Determine the [X, Y] coordinate at the center of the cell enclosing the given text.  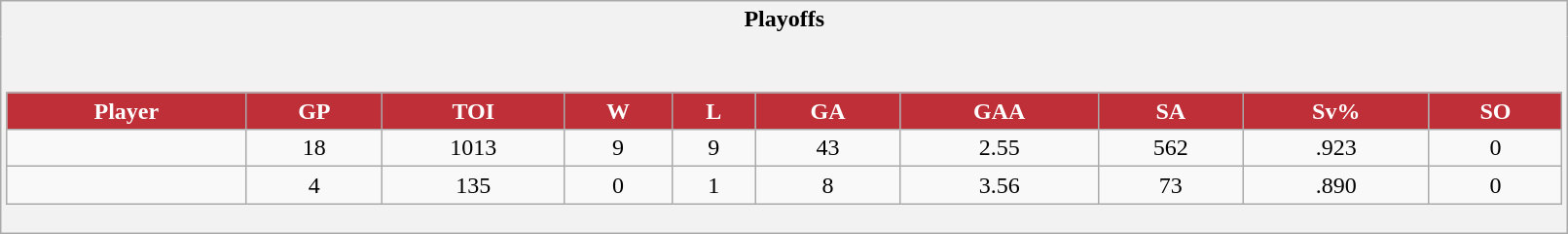
3.56 [1000, 185]
W [619, 111]
Player [127, 111]
1013 [473, 148]
GP [314, 111]
Sv% [1335, 111]
73 [1170, 185]
1 [714, 185]
135 [473, 185]
43 [827, 148]
GAA [1000, 111]
4 [314, 185]
18 [314, 148]
L [714, 111]
SO [1495, 111]
GA [827, 111]
Player GP TOI W L GA GAA SA Sv% SO 18 1013 9 9 43 2.55 562 .923 0 4 135 0 1 8 3.56 73 .890 0 [784, 135]
2.55 [1000, 148]
.923 [1335, 148]
Playoffs [784, 19]
TOI [473, 111]
562 [1170, 148]
SA [1170, 111]
.890 [1335, 185]
8 [827, 185]
